Capture the cell that displays the provided text and extract its [X, Y] central coordinate. 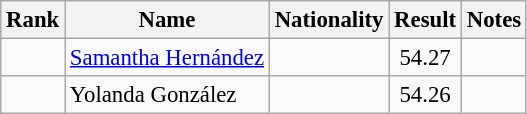
Rank [33, 20]
54.26 [426, 95]
Yolanda González [168, 95]
Result [426, 20]
Notes [494, 20]
Nationality [328, 20]
54.27 [426, 58]
Samantha Hernández [168, 58]
Name [168, 20]
